Search for the cell housing the specified text and yield its (x, y) center coordinate. 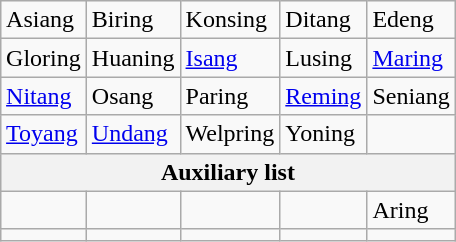
Isang (230, 58)
Reming (324, 96)
Edeng (411, 20)
Paring (230, 96)
Asiang (44, 20)
Yoning (324, 134)
Biring (133, 20)
Konsing (230, 20)
Maring (411, 58)
Nitang (44, 96)
Ditang (324, 20)
Lusing (324, 58)
Toyang (44, 134)
Aring (411, 210)
Huaning (133, 58)
Auxiliary list (228, 172)
Osang (133, 96)
Welpring (230, 134)
Gloring (44, 58)
Seniang (411, 96)
Undang (133, 134)
